Capture the cell that displays the provided text and extract its [X, Y] central coordinate. 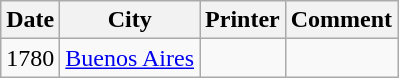
1780 [30, 58]
Printer [243, 20]
City [130, 20]
Buenos Aires [130, 58]
Comment [341, 20]
Date [30, 20]
